From the cell containing the given text, extract its center point as (x, y) coordinate. 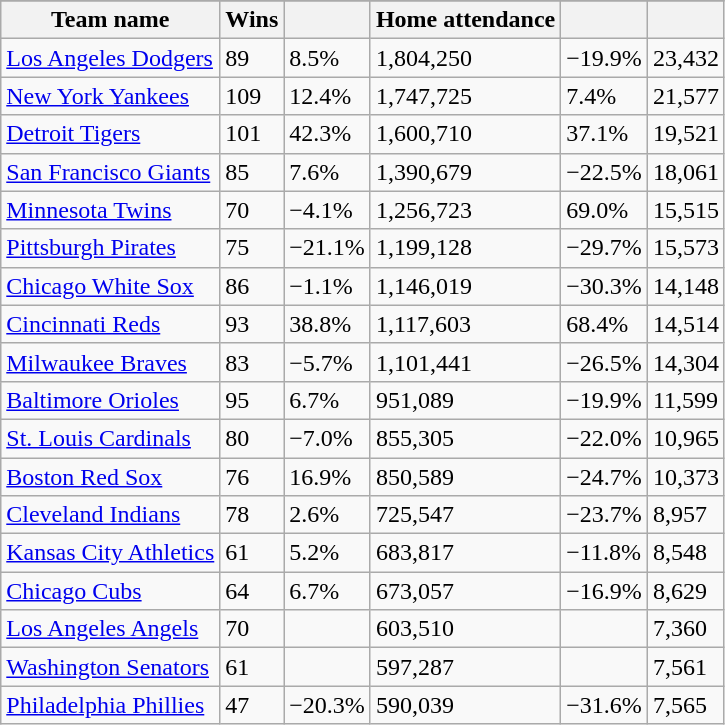
Cincinnati Reds (110, 324)
21,577 (686, 96)
1,804,250 (465, 58)
Washington Senators (110, 667)
850,589 (465, 477)
−30.3% (604, 286)
−24.7% (604, 477)
75 (252, 248)
683,817 (465, 553)
68.4% (604, 324)
−22.5% (604, 172)
Detroit Tigers (110, 134)
New York Yankees (110, 96)
64 (252, 591)
Boston Red Sox (110, 477)
1,117,603 (465, 324)
−16.9% (604, 591)
7.4% (604, 96)
83 (252, 362)
85 (252, 172)
603,510 (465, 629)
18,061 (686, 172)
Chicago White Sox (110, 286)
1,146,019 (465, 286)
109 (252, 96)
8,548 (686, 553)
7.6% (328, 172)
673,057 (465, 591)
7,360 (686, 629)
19,521 (686, 134)
78 (252, 515)
86 (252, 286)
−23.7% (604, 515)
80 (252, 438)
11,599 (686, 400)
16.9% (328, 477)
101 (252, 134)
10,373 (686, 477)
Milwaukee Braves (110, 362)
1,101,441 (465, 362)
−31.6% (604, 705)
−11.8% (604, 553)
951,089 (465, 400)
Team name (110, 20)
Kansas City Athletics (110, 553)
San Francisco Giants (110, 172)
855,305 (465, 438)
Home attendance (465, 20)
14,514 (686, 324)
2.6% (328, 515)
597,287 (465, 667)
38.8% (328, 324)
14,304 (686, 362)
76 (252, 477)
93 (252, 324)
−26.5% (604, 362)
89 (252, 58)
47 (252, 705)
Los Angeles Dodgers (110, 58)
−7.0% (328, 438)
590,039 (465, 705)
−29.7% (604, 248)
10,965 (686, 438)
15,515 (686, 210)
725,547 (465, 515)
95 (252, 400)
8.5% (328, 58)
Wins (252, 20)
Los Angeles Angels (110, 629)
7,561 (686, 667)
37.1% (604, 134)
−22.0% (604, 438)
8,957 (686, 515)
Chicago Cubs (110, 591)
Baltimore Orioles (110, 400)
−1.1% (328, 286)
15,573 (686, 248)
Philadelphia Phillies (110, 705)
1,390,679 (465, 172)
42.3% (328, 134)
1,747,725 (465, 96)
−4.1% (328, 210)
1,600,710 (465, 134)
Minnesota Twins (110, 210)
69.0% (604, 210)
8,629 (686, 591)
12.4% (328, 96)
−20.3% (328, 705)
St. Louis Cardinals (110, 438)
−5.7% (328, 362)
Pittsburgh Pirates (110, 248)
1,199,128 (465, 248)
5.2% (328, 553)
14,148 (686, 286)
7,565 (686, 705)
−21.1% (328, 248)
1,256,723 (465, 210)
Cleveland Indians (110, 515)
23,432 (686, 58)
